For the text-containing cell, return its midpoint in (X, Y) coordinate format. 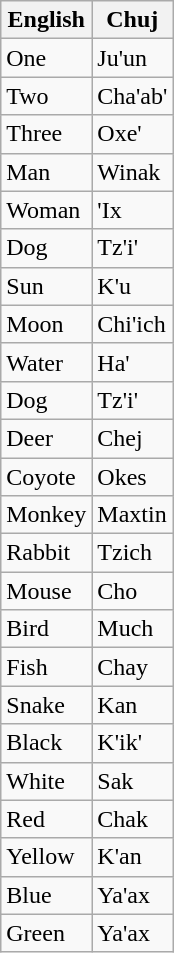
One (46, 58)
Man (46, 172)
Black (46, 743)
Ha' (132, 362)
Kan (132, 705)
Two (46, 96)
Chi'ich (132, 324)
Okes (132, 477)
Cho (132, 591)
English (46, 20)
Yellow (46, 857)
Tzich (132, 553)
Much (132, 629)
K'an (132, 857)
Water (46, 362)
Red (46, 819)
Ju'un (132, 58)
Chej (132, 438)
White (46, 781)
Green (46, 933)
Sun (46, 286)
Winak (132, 172)
Chay (132, 667)
Rabbit (46, 553)
K'u (132, 286)
'Ix (132, 210)
Snake (46, 705)
Deer (46, 438)
Cha'ab' (132, 96)
K'ik' (132, 743)
Oxe' (132, 134)
Maxtin (132, 515)
Monkey (46, 515)
Coyote (46, 477)
Sak (132, 781)
Fish (46, 667)
Three (46, 134)
Chak (132, 819)
Moon (46, 324)
Chuj (132, 20)
Bird (46, 629)
Woman (46, 210)
Mouse (46, 591)
Blue (46, 895)
